Pinpoint the cell where the given text exists, returning its [X, Y] midpoint coordinate. 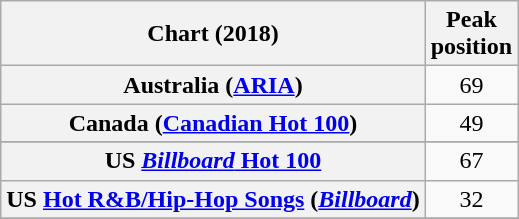
US Hot R&B/Hip-Hop Songs (Billboard) [213, 199]
67 [471, 161]
49 [471, 123]
Canada (Canadian Hot 100) [213, 123]
US Billboard Hot 100 [213, 161]
Chart (2018) [213, 34]
Australia (ARIA) [213, 85]
32 [471, 199]
Peakposition [471, 34]
69 [471, 85]
